Scan for the cell matching the given text and deliver its (X, Y) coordinate at center. 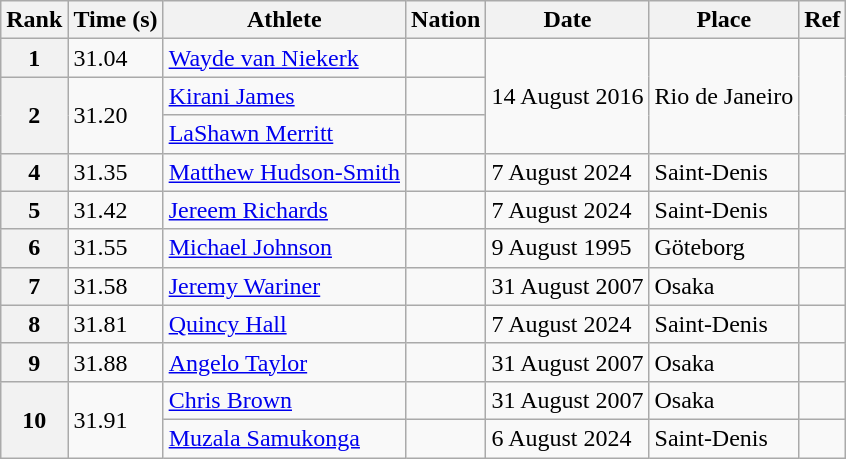
31.88 (116, 362)
5 (34, 210)
31.42 (116, 210)
Jeremy Wariner (284, 286)
31.58 (116, 286)
31.81 (116, 324)
Michael Johnson (284, 248)
Kirani James (284, 96)
7 (34, 286)
Muzala Samukonga (284, 438)
31.04 (116, 58)
6 August 2024 (568, 438)
Athlete (284, 20)
Göteborg (724, 248)
Chris Brown (284, 400)
LaShawn Merritt (284, 134)
Rank (34, 20)
Time (s) (116, 20)
Date (568, 20)
Angelo Taylor (284, 362)
Quincy Hall (284, 324)
31.20 (116, 115)
6 (34, 248)
9 August 1995 (568, 248)
31.35 (116, 172)
Place (724, 20)
31.55 (116, 248)
Rio de Janeiro (724, 96)
10 (34, 419)
4 (34, 172)
31.91 (116, 419)
14 August 2016 (568, 96)
1 (34, 58)
Wayde van Niekerk (284, 58)
2 (34, 115)
Jereem Richards (284, 210)
Nation (446, 20)
Ref (822, 20)
8 (34, 324)
Matthew Hudson-Smith (284, 172)
9 (34, 362)
